Search for the cell housing the specified text and yield its [x, y] center coordinate. 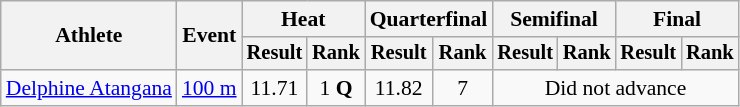
7 [463, 88]
Athlete [89, 36]
Final [678, 19]
Did not advance [615, 88]
11.82 [399, 88]
Event [210, 36]
Semifinal [554, 19]
Heat [304, 19]
11.71 [275, 88]
Delphine Atangana [89, 88]
Quarterfinal [429, 19]
1 Q [336, 88]
100 m [210, 88]
